Locate the cell with the specified text and output its [x, y] center coordinate. 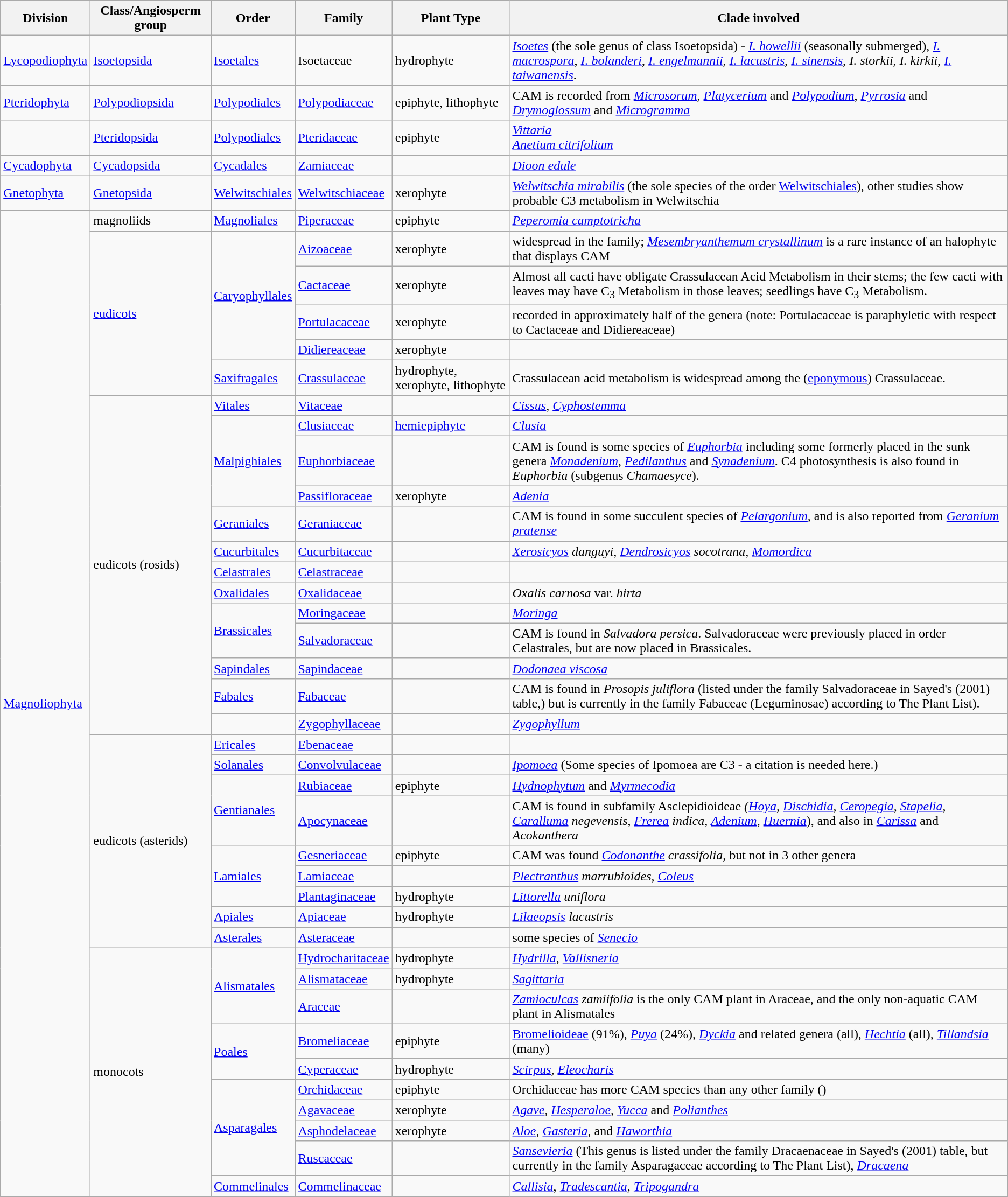
Dioon edule [758, 165]
Class/Angiosperm group [151, 18]
Cycadopsida [151, 165]
Fabales [253, 696]
Welwitschia mirabilis (the sole species of the order Welwitschiales), other studies show probable C3 metabolism in Welwitschia [758, 193]
hemiepiphyte [451, 426]
Pteridaceae [344, 138]
eudicots (asterids) [151, 841]
Hydrocharitaceae [344, 958]
Isoetopsida [151, 60]
Gnetopsida [151, 193]
Lamiales [253, 876]
Plantaginaceae [344, 897]
hydrophyte, xerophyte, lithophyte [451, 378]
Rubiaceae [344, 786]
CAM is found in Salvadora persica. Salvadoraceae were previously placed in order Celastrales, but are now placed in Brassicales. [758, 641]
Ruscaceae [344, 1159]
Cycadophyta [45, 165]
Zamiaceae [344, 165]
Brassicales [253, 630]
Moringaceae [344, 613]
Euphorbiaceae [344, 461]
Welwitschiales [253, 193]
Orchidaceae [344, 1089]
Lilaeopsis lacustris [758, 917]
Cucurbitales [253, 551]
Lycopodiophyta [45, 60]
Ipomoea (Some species of Ipomoea are C3 - a citation is needed here.) [758, 765]
Passifloraceae [344, 496]
Saxifragales [253, 378]
Agave, Hesperaloe, Yucca and Polianthes [758, 1110]
Asterales [253, 937]
Bromeliaceae [344, 1041]
Cactaceae [344, 285]
Sapindales [253, 668]
Hydnophytum and Myrmecodia [758, 786]
Lamiaceae [344, 876]
Polypodiaceae [344, 102]
Cycadales [253, 165]
Bromelioideae (91%), Puya (24%), Dyckia and related genera (all), Hechtia (all), Tillandsia (many) [758, 1041]
Pteridopsida [151, 138]
Crassulaceae [344, 378]
Gesneriaceae [344, 856]
Isoetales [253, 60]
Caryophyllales [253, 296]
Zygophyllum [758, 724]
Araceae [344, 1006]
Asphodelaceae [344, 1131]
Convolvulaceae [344, 765]
Plant Type [451, 18]
Clade involved [758, 18]
Agavaceae [344, 1110]
Division [45, 18]
Geraniaceae [344, 523]
Commelinaceae [344, 1186]
Portulacaceae [344, 322]
Welwitschiaceae [344, 193]
Dodonaea viscosa [758, 668]
Scirpus, Eleocharis [758, 1069]
magnoliids [151, 221]
Ebenaceae [344, 745]
Adenia [758, 496]
Vitales [253, 405]
Clusia [758, 426]
Cucurbitaceae [344, 551]
Moringa [758, 613]
Hydrilla, Vallisneria [758, 958]
Order [253, 18]
Crassulacean acid metabolism is widespread among the (eponymous) Crassulaceae. [758, 378]
Apiales [253, 917]
Orchidaceae has more CAM species than any other family () [758, 1089]
widespread in the family; Mesembryanthemum crystallinum is a rare instance of an halophyte that displays CAM [758, 249]
Apocynaceae [344, 821]
Clusiaceae [344, 426]
some species of Senecio [758, 937]
Vitaceae [344, 405]
Isoetaceae [344, 60]
Alismataceae [344, 978]
Littorella uniflora [758, 897]
Plectranthus marrubioides, Coleus [758, 876]
Cissus, Cyphostemma [758, 405]
Fabaceae [344, 696]
Celastraceae [344, 572]
epiphyte, lithophyte [451, 102]
CAM was found Codonanthe crassifolia, but not in 3 other genera [758, 856]
CAM is found in some succulent species of Pelargonium, and is also reported from Geranium pratense [758, 523]
Callisia, Tradescantia, Tripogandra [758, 1186]
Asparagales [253, 1128]
Oxalidaceae [344, 592]
Sagittaria [758, 978]
Peperomia camptotricha [758, 221]
Magnoliales [253, 221]
eudicots [151, 313]
Apiaceae [344, 917]
Asteraceae [344, 937]
recorded in approximately half of the genera (note: Portulacaceae is paraphyletic with respect to Cactaceae and Didiereaceae) [758, 322]
Sapindaceae [344, 668]
Zygophyllaceae [344, 724]
Oxalidales [253, 592]
monocots [151, 1072]
Geraniales [253, 523]
Gnetophyta [45, 193]
Zamioculcas zamiifolia is the only CAM plant in Araceae, and the only non-aquatic CAM plant in Alismatales [758, 1006]
Didiereaceae [344, 350]
Aloe, Gasteria, and Haworthia [758, 1131]
Oxalis carnosa var. hirta [758, 592]
Xerosicyos danguyi, Dendrosicyos socotrana, Momordica [758, 551]
Aizoaceae [344, 249]
Piperaceae [344, 221]
Cyperaceae [344, 1069]
Malpighiales [253, 461]
Solanales [253, 765]
VittariaAnetium citrifolium [758, 138]
Commelinales [253, 1186]
Family [344, 18]
CAM is recorded from Microsorum, Platycerium and Polypodium, Pyrrosia and Drymoglossum and Microgramma [758, 102]
Poales [253, 1051]
Ericales [253, 745]
Alismatales [253, 985]
Gentianales [253, 810]
Polypodiopsida [151, 102]
Pteridophyta [45, 102]
Celastrales [253, 572]
Magnoliophyta [45, 703]
Salvadoraceae [344, 641]
eudicots (rosids) [151, 565]
